For the text-containing cell, return its midpoint in (X, Y) coordinate format. 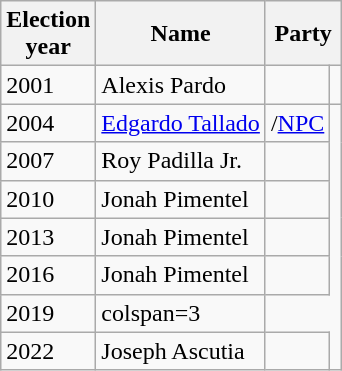
2001 (48, 85)
2007 (48, 161)
2010 (48, 199)
colspan=3 (181, 313)
Name (181, 34)
Party (302, 34)
2016 (48, 275)
Joseph Ascutia (181, 351)
Edgardo Tallado (181, 123)
2019 (48, 313)
Alexis Pardo (181, 85)
/NPC (297, 123)
2013 (48, 237)
Electionyear (48, 34)
2022 (48, 351)
2004 (48, 123)
Roy Padilla Jr. (181, 161)
